Find where the given text appears and provide that cell's center as [x, y] coordinate. 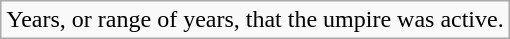
Years, or range of years, that the umpire was active. [255, 20]
